Locate the cell with the specified text and output its (x, y) center coordinate. 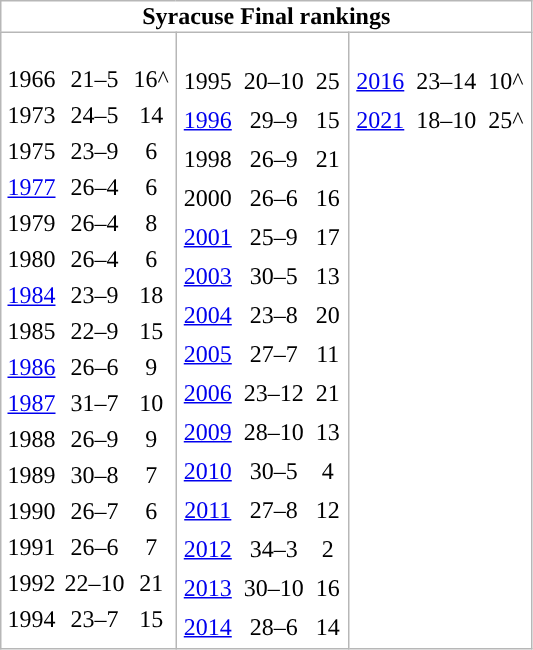
28–10 (274, 432)
18 (151, 296)
1980 (32, 260)
1973 (32, 116)
17 (328, 238)
2014 (208, 628)
21–5 (94, 80)
10^ (506, 82)
25–9 (274, 238)
16^ (151, 80)
12 (328, 510)
2 (328, 550)
2016 (380, 82)
4 (328, 472)
2021 (380, 120)
2012 (208, 550)
8 (151, 224)
1985 (32, 332)
1966 (32, 80)
1996 (208, 120)
2005 (208, 354)
1995 (208, 82)
23–14 (446, 82)
1988 (32, 440)
2003 (208, 276)
1987 (32, 404)
24–5 (94, 116)
25^ (506, 120)
23–7 (94, 620)
2013 (208, 588)
30–8 (94, 476)
1992 (32, 584)
23–8 (274, 316)
25 (328, 82)
1984 (32, 296)
20 (328, 316)
2006 (208, 394)
20–10 (274, 82)
26–7 (94, 512)
27–8 (274, 510)
22–10 (94, 584)
2010 (208, 472)
1979 (32, 224)
23–12 (274, 394)
2004 (208, 316)
29–9 (274, 120)
1986 (32, 368)
1991 (32, 548)
2011 (208, 510)
2016 23–14 10^ 2021 18–10 25^ (440, 340)
31–7 (94, 404)
1989 (32, 476)
18–10 (446, 120)
10 (151, 404)
1975 (32, 152)
11 (328, 354)
2001 (208, 238)
1990 (32, 512)
28–6 (274, 628)
27–7 (274, 354)
1998 (208, 160)
2000 (208, 198)
34–3 (274, 550)
1994 (32, 620)
30–10 (274, 588)
1977 (32, 188)
Syracuse Final rankings (266, 17)
2009 (208, 432)
22–9 (94, 332)
